Determine the (X, Y) coordinate at the center of the cell enclosing the given text.  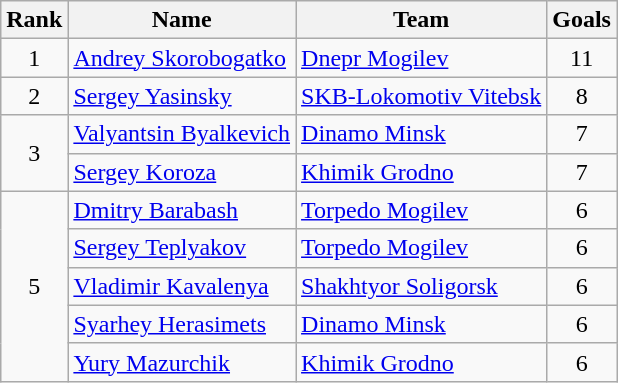
Goals (582, 20)
Yury Mazurchik (182, 362)
8 (582, 96)
Shakhtyor Soligorsk (422, 286)
5 (34, 286)
Name (182, 20)
SKB-Lokomotiv Vitebsk (422, 96)
Sergey Koroza (182, 172)
3 (34, 153)
11 (582, 58)
1 (34, 58)
2 (34, 96)
Sergey Yasinsky (182, 96)
Dmitry Barabash (182, 210)
Valyantsin Byalkevich (182, 134)
Rank (34, 20)
Team (422, 20)
Sergey Teplyakov (182, 248)
Dnepr Mogilev (422, 58)
Vladimir Kavalenya (182, 286)
Syarhey Herasimets (182, 324)
Andrey Skorobogatko (182, 58)
